Capture the cell that displays the provided text and extract its (x, y) central coordinate. 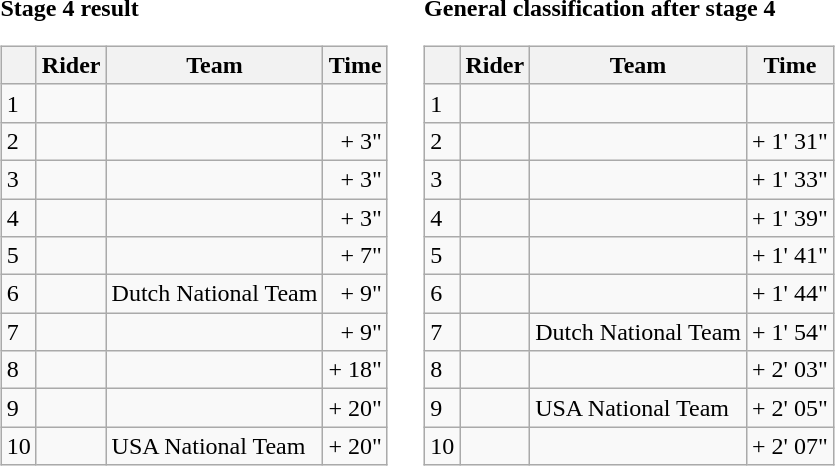
+ 1' 31" (790, 141)
+ 1' 33" (790, 179)
+ 2' 07" (790, 446)
+ 18" (355, 370)
+ 2' 03" (790, 370)
+ 1' 39" (790, 217)
+ 1' 44" (790, 294)
+ 7" (355, 256)
+ 1' 54" (790, 332)
+ 2' 05" (790, 408)
+ 1' 41" (790, 256)
